Determine the [X, Y] coordinate at the center of the cell enclosing the given text.  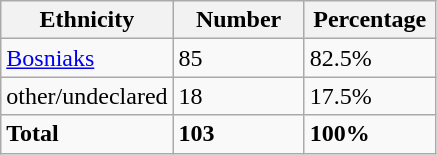
18 [238, 96]
Number [238, 20]
Bosniaks [87, 58]
100% [370, 134]
17.5% [370, 96]
82.5% [370, 58]
85 [238, 58]
103 [238, 134]
other/undeclared [87, 96]
Ethnicity [87, 20]
Percentage [370, 20]
Total [87, 134]
